Locate the cell with the specified text and output its (X, Y) center coordinate. 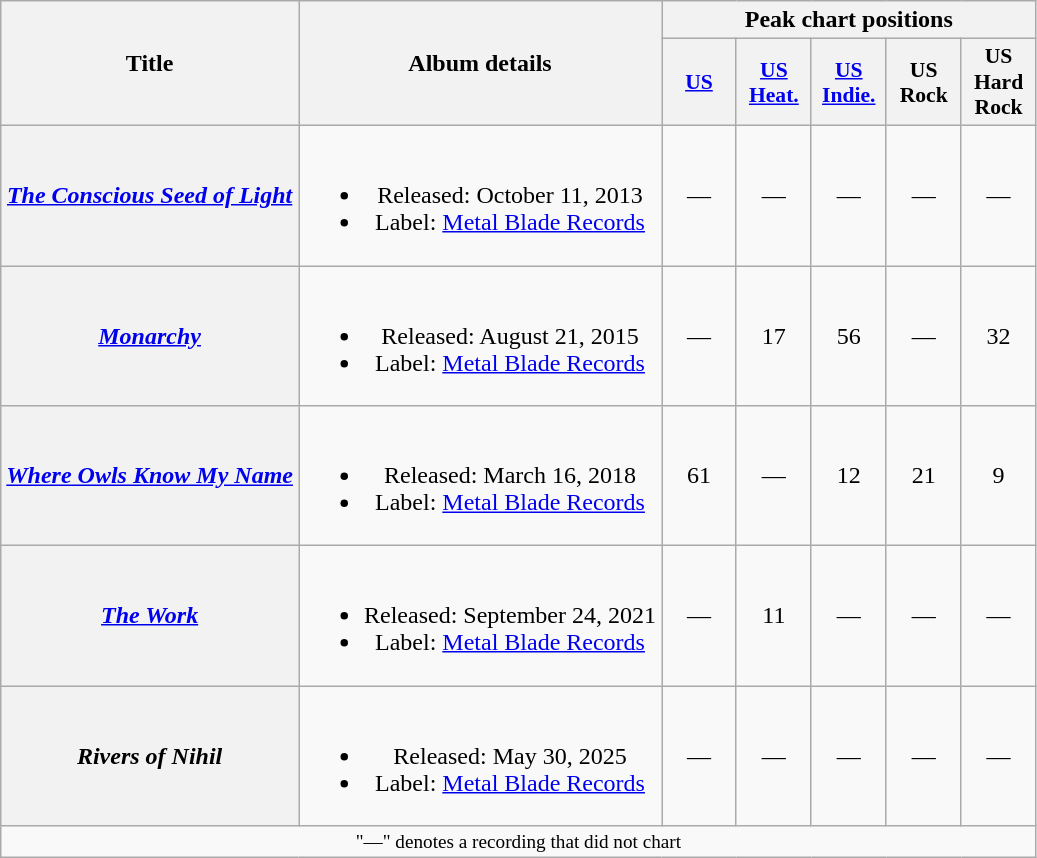
USHeat. (774, 82)
Title (150, 64)
Released: September 24, 2021Label: Metal Blade Records (480, 616)
"—" denotes a recording that did not chart (518, 842)
Rivers of Nihil (150, 756)
Album details (480, 64)
11 (774, 616)
17 (774, 336)
Monarchy (150, 336)
Where Owls Know My Name (150, 476)
9 (998, 476)
The Work (150, 616)
21 (924, 476)
Released: August 21, 2015Label: Metal Blade Records (480, 336)
Peak chart positions (850, 20)
Released: October 11, 2013Label: Metal Blade Records (480, 195)
US (700, 82)
The Conscious Seed of Light (150, 195)
USIndie. (848, 82)
Released: May 30, 2025Label: Metal Blade Records (480, 756)
12 (848, 476)
USRock (924, 82)
61 (700, 476)
Released: March 16, 2018Label: Metal Blade Records (480, 476)
USHard Rock (998, 82)
32 (998, 336)
56 (848, 336)
